Find where the given text appears and provide that cell's center as (X, Y) coordinate. 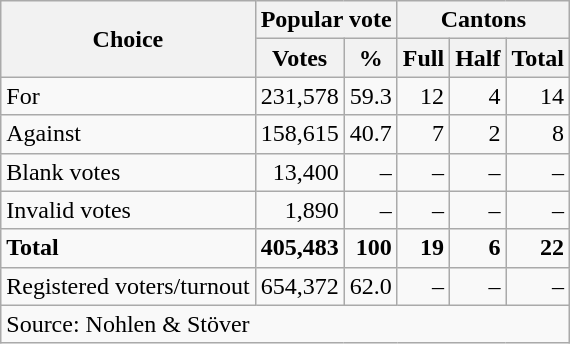
Cantons (483, 20)
654,372 (300, 286)
8 (538, 134)
Popular vote (326, 20)
Half (478, 58)
1,890 (300, 210)
2 (478, 134)
For (128, 96)
12 (423, 96)
62.0 (370, 286)
Source: Nohlen & Stöver (286, 324)
19 (423, 248)
405,483 (300, 248)
7 (423, 134)
4 (478, 96)
13,400 (300, 172)
59.3 (370, 96)
14 (538, 96)
100 (370, 248)
158,615 (300, 134)
Against (128, 134)
Registered voters/turnout (128, 286)
40.7 (370, 134)
Blank votes (128, 172)
Votes (300, 58)
231,578 (300, 96)
22 (538, 248)
Full (423, 58)
Choice (128, 39)
6 (478, 248)
Invalid votes (128, 210)
% (370, 58)
